From the cell containing the given text, extract its center point as (x, y) coordinate. 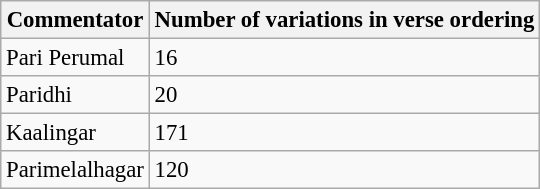
20 (344, 95)
120 (344, 170)
Paridhi (75, 95)
16 (344, 58)
Number of variations in verse ordering (344, 20)
Parimelalhagar (75, 170)
Commentator (75, 20)
Kaalingar (75, 133)
171 (344, 133)
Pari Perumal (75, 58)
